Return (x, y) of the center of cell containing provided text 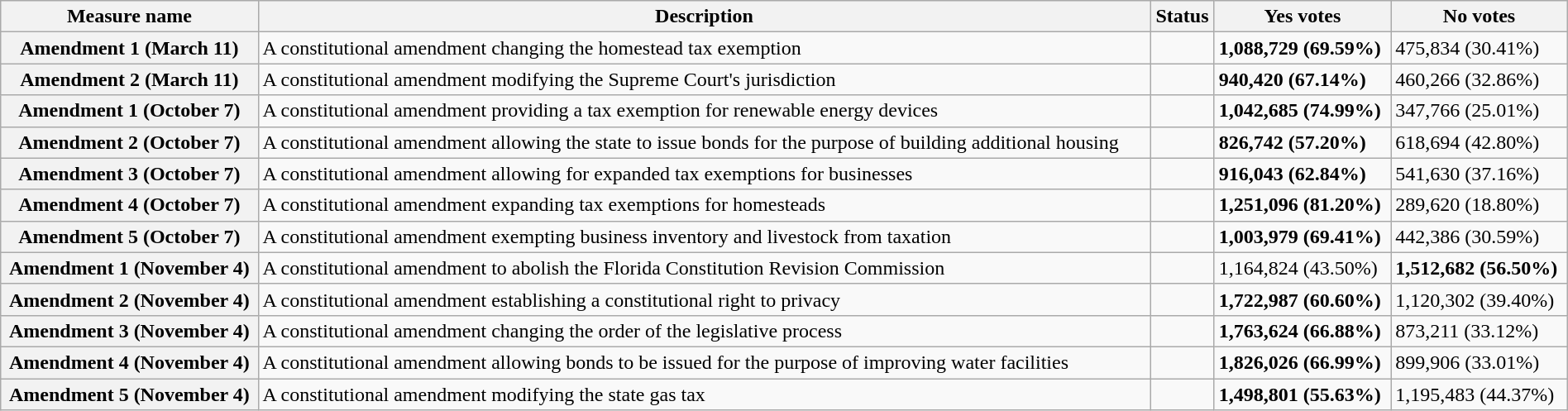
460,266 (32.86%) (1480, 79)
A constitutional amendment expanding tax exemptions for homesteads (705, 205)
1,512,682 (56.50%) (1480, 268)
1,826,026 (66.99%) (1302, 362)
826,742 (57.20%) (1302, 142)
Amendment 3 (October 7) (129, 174)
1,251,096 (81.20%) (1302, 205)
1,195,483 (44.37%) (1480, 394)
A constitutional amendment modifying the state gas tax (705, 394)
Amendment 2 (March 11) (129, 79)
Amendment 4 (November 4) (129, 362)
Amendment 1 (November 4) (129, 268)
Yes votes (1302, 17)
Status (1183, 17)
Measure name (129, 17)
1,722,987 (60.60%) (1302, 299)
Description (705, 17)
A constitutional amendment establishing a constitutional right to privacy (705, 299)
1,763,624 (66.88%) (1302, 331)
1,003,979 (69.41%) (1302, 237)
475,834 (30.41%) (1480, 48)
A constitutional amendment changing the homestead tax exemption (705, 48)
A constitutional amendment allowing the state to issue bonds for the purpose of building additional housing (705, 142)
Amendment 3 (November 4) (129, 331)
A constitutional amendment changing the order of the legislative process (705, 331)
A constitutional amendment allowing bonds to be issued for the purpose of improving water facilities (705, 362)
442,386 (30.59%) (1480, 237)
Amendment 1 (October 7) (129, 111)
Amendment 2 (November 4) (129, 299)
940,420 (67.14%) (1302, 79)
Amendment 1 (March 11) (129, 48)
Amendment 5 (November 4) (129, 394)
899,906 (33.01%) (1480, 362)
618,694 (42.80%) (1480, 142)
1,042,685 (74.99%) (1302, 111)
873,211 (33.12%) (1480, 331)
Amendment 4 (October 7) (129, 205)
No votes (1480, 17)
A constitutional amendment exempting business inventory and livestock from taxation (705, 237)
541,630 (37.16%) (1480, 174)
A constitutional amendment providing a tax exemption for renewable energy devices (705, 111)
347,766 (25.01%) (1480, 111)
289,620 (18.80%) (1480, 205)
A constitutional amendment modifying the Supreme Court's jurisdiction (705, 79)
916,043 (62.84%) (1302, 174)
1,498,801 (55.63%) (1302, 394)
A constitutional amendment to abolish the Florida Constitution Revision Commission (705, 268)
1,120,302 (39.40%) (1480, 299)
Amendment 2 (October 7) (129, 142)
1,164,824 (43.50%) (1302, 268)
Amendment 5 (October 7) (129, 237)
1,088,729 (69.59%) (1302, 48)
A constitutional amendment allowing for expanded tax exemptions for businesses (705, 174)
